Provide the (x, y) coordinate of the cell's center where the given text is located.  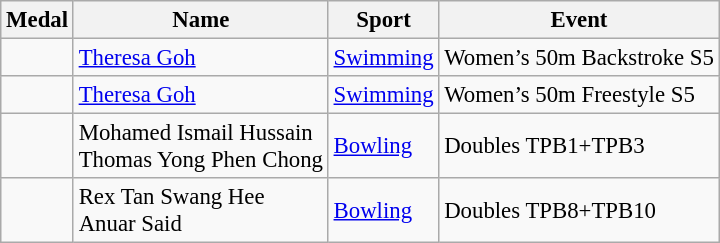
Medal (38, 20)
Name (200, 20)
Women’s 50m Freestyle S5 (579, 95)
Event (579, 20)
Doubles TPB1+TPB3 (579, 146)
Doubles TPB8+TPB10 (579, 210)
Mohamed Ismail HussainThomas Yong Phen Chong (200, 146)
Rex Tan Swang HeeAnuar Said (200, 210)
Sport (384, 20)
Women’s 50m Backstroke S5 (579, 58)
